Identify which cell holds the provided text, then report its (x, y) central coordinate. 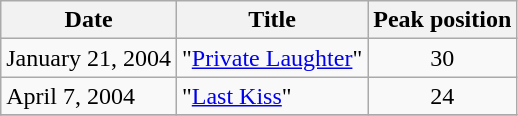
"Last Kiss" (272, 96)
January 21, 2004 (89, 58)
Title (272, 20)
30 (442, 58)
Date (89, 20)
"Private Laughter" (272, 58)
April 7, 2004 (89, 96)
Peak position (442, 20)
24 (442, 96)
